Return (x, y) of the center of cell containing provided text 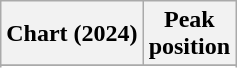
Peakposition (189, 34)
Chart (2024) (72, 34)
